Identify which cell holds the provided text, then report its (X, Y) central coordinate. 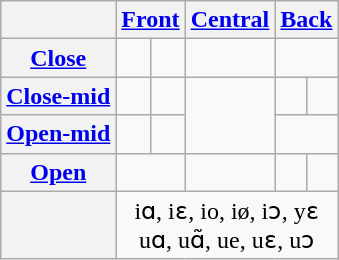
iɑ, iɛ, io, iø, iɔ, yɛuɑ, uɑ̃, ue, uɛ, uɔ (227, 225)
Front (150, 20)
Close-mid (58, 96)
Close (58, 58)
Open (58, 172)
Central (230, 20)
Open-mid (58, 134)
Back (306, 20)
